Capture the cell that displays the provided text and extract its [x, y] central coordinate. 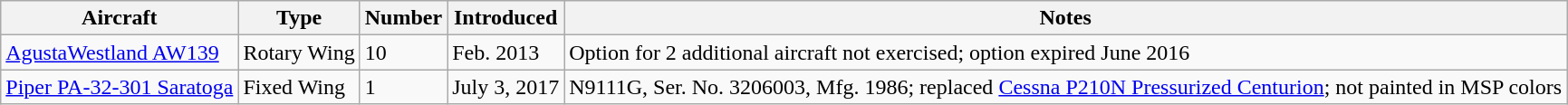
Number [403, 18]
Piper PA-32-301 Saratoga [120, 87]
Aircraft [120, 18]
1 [403, 87]
Feb. 2013 [505, 52]
Rotary Wing [299, 52]
N9111G, Ser. No. 3206003, Mfg. 1986; replaced Cessna P210N Pressurized Centurion; not painted in MSP colors [1065, 87]
Notes [1065, 18]
Option for 2 additional aircraft not exercised; option expired June 2016 [1065, 52]
Type [299, 18]
July 3, 2017 [505, 87]
AgustaWestland AW139 [120, 52]
Fixed Wing [299, 87]
10 [403, 52]
Introduced [505, 18]
